Output the (X, Y) coordinate of the center of the cell containing the given text.  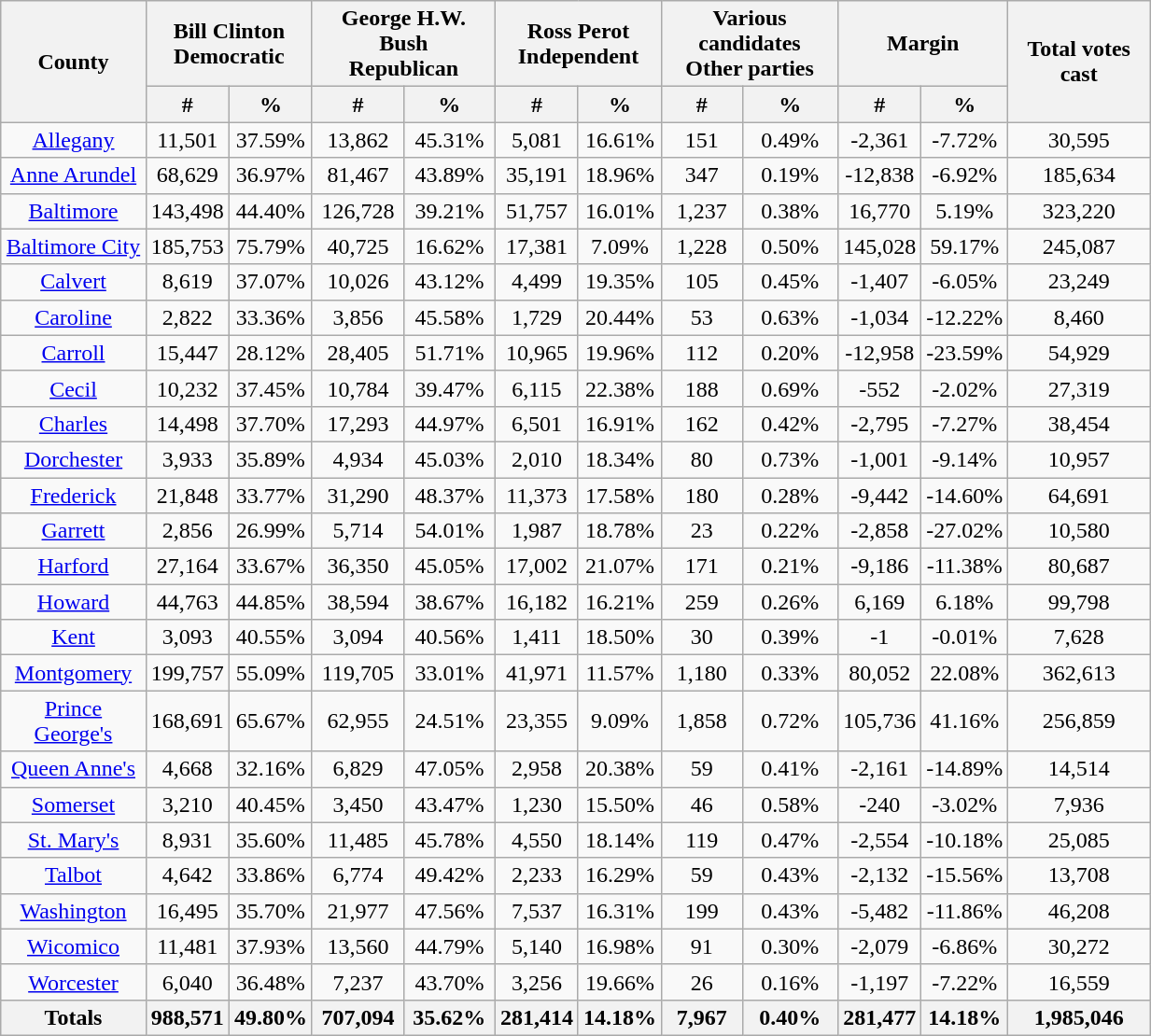
323,220 (1079, 211)
41,971 (536, 673)
13,862 (358, 140)
-7.22% (965, 982)
0.69% (790, 388)
11,481 (187, 946)
25,085 (1079, 840)
0.33% (790, 673)
105,736 (879, 721)
3,093 (187, 637)
48.37% (449, 496)
-552 (879, 388)
Queen Anne's (74, 769)
16.21% (620, 602)
Somerset (74, 805)
5,140 (536, 946)
-10.18% (965, 840)
44.97% (449, 424)
5.19% (965, 211)
17,002 (536, 567)
17.58% (620, 496)
24.51% (449, 721)
0.39% (790, 637)
4,934 (358, 459)
46 (702, 805)
-15.56% (965, 875)
11,501 (187, 140)
7,967 (702, 1017)
2,958 (536, 769)
10,232 (187, 388)
0.41% (790, 769)
43.12% (449, 282)
0.45% (790, 282)
Washington (74, 911)
245,087 (1079, 246)
32.16% (271, 769)
3,094 (358, 637)
6,829 (358, 769)
5,714 (358, 531)
256,859 (1079, 721)
19.66% (620, 982)
9.09% (620, 721)
35,191 (536, 175)
45.58% (449, 317)
5,081 (536, 140)
Bill ClintonDemocratic (229, 44)
988,571 (187, 1017)
0.26% (790, 602)
Garrett (74, 531)
-11.86% (965, 911)
18.14% (620, 840)
15.50% (620, 805)
16,770 (879, 211)
55.09% (271, 673)
0.20% (790, 353)
91 (702, 946)
7.09% (620, 246)
36.48% (271, 982)
-5,482 (879, 911)
22.38% (620, 388)
281,414 (536, 1017)
6,115 (536, 388)
6.18% (965, 602)
35.70% (271, 911)
Wicomico (74, 946)
8,460 (1079, 317)
-6.92% (965, 175)
185,634 (1079, 175)
26.99% (271, 531)
13,708 (1079, 875)
1,230 (536, 805)
-12,958 (879, 353)
Frederick (74, 496)
16.31% (620, 911)
45.05% (449, 567)
6,169 (879, 602)
18.78% (620, 531)
28,405 (358, 353)
-12,838 (879, 175)
-1,034 (879, 317)
-2,079 (879, 946)
11,373 (536, 496)
20.44% (620, 317)
31,290 (358, 496)
119 (702, 840)
6,501 (536, 424)
80,687 (1079, 567)
1,858 (702, 721)
0.38% (790, 211)
35.89% (271, 459)
51,757 (536, 211)
47.05% (449, 769)
180 (702, 496)
-11.38% (965, 567)
281,477 (879, 1017)
Dorchester (74, 459)
112 (702, 353)
37.45% (271, 388)
10,957 (1079, 459)
3,210 (187, 805)
Montgomery (74, 673)
105 (702, 282)
George H.W. BushRepublican (403, 44)
16.91% (620, 424)
80 (702, 459)
30,595 (1079, 140)
0.21% (790, 567)
-12.22% (965, 317)
Baltimore City (74, 246)
2,233 (536, 875)
49.42% (449, 875)
-2,795 (879, 424)
80,052 (879, 673)
171 (702, 567)
Caroline (74, 317)
-9,186 (879, 567)
County (74, 62)
16.01% (620, 211)
-7.72% (965, 140)
259 (702, 602)
0.49% (790, 140)
Howard (74, 602)
37.93% (271, 946)
54.01% (449, 531)
11.57% (620, 673)
Ross PerotIndependent (578, 44)
4,550 (536, 840)
35.60% (271, 840)
36,350 (358, 567)
Cecil (74, 388)
Totals (74, 1017)
Prince George's (74, 721)
16.61% (620, 140)
37.70% (271, 424)
46,208 (1079, 911)
-7.27% (965, 424)
54,929 (1079, 353)
Various candidatesOther parties (749, 44)
126,728 (358, 211)
43.47% (449, 805)
6,040 (187, 982)
-1,197 (879, 982)
16.98% (620, 946)
0.30% (790, 946)
7,936 (1079, 805)
Calvert (74, 282)
38.67% (449, 602)
-2,554 (879, 840)
1,987 (536, 531)
7,628 (1079, 637)
1,180 (702, 673)
65.67% (271, 721)
2,856 (187, 531)
47.56% (449, 911)
119,705 (358, 673)
Baltimore (74, 211)
33.36% (271, 317)
17,293 (358, 424)
30 (702, 637)
21,848 (187, 496)
-0.01% (965, 637)
-2,858 (879, 531)
188 (702, 388)
35.62% (449, 1017)
44.40% (271, 211)
17,381 (536, 246)
0.72% (790, 721)
0.42% (790, 424)
37.59% (271, 140)
43.70% (449, 982)
14,514 (1079, 769)
-27.02% (965, 531)
Anne Arundel (74, 175)
40.55% (271, 637)
16,559 (1079, 982)
-14.89% (965, 769)
-2,132 (879, 875)
-23.59% (965, 353)
3,450 (358, 805)
43.89% (449, 175)
23 (702, 531)
4,668 (187, 769)
16,182 (536, 602)
27,164 (187, 567)
99,798 (1079, 602)
Total votes cast (1079, 62)
199,757 (187, 673)
10,580 (1079, 531)
-2.02% (965, 388)
39.47% (449, 388)
143,498 (187, 211)
23,249 (1079, 282)
8,619 (187, 282)
40.45% (271, 805)
Harford (74, 567)
30,272 (1079, 946)
21.07% (620, 567)
19.35% (620, 282)
1,237 (702, 211)
0.28% (790, 496)
68,629 (187, 175)
-9,442 (879, 496)
Allegany (74, 140)
33.77% (271, 496)
18.96% (620, 175)
7,537 (536, 911)
347 (702, 175)
45.03% (449, 459)
7,237 (358, 982)
145,028 (879, 246)
44.79% (449, 946)
13,560 (358, 946)
-2,161 (879, 769)
4,642 (187, 875)
-6.05% (965, 282)
28.12% (271, 353)
-2,361 (879, 140)
40,725 (358, 246)
8,931 (187, 840)
0.73% (790, 459)
37.07% (271, 282)
2,010 (536, 459)
0.19% (790, 175)
168,691 (187, 721)
0.63% (790, 317)
53 (702, 317)
16,495 (187, 911)
199 (702, 911)
1,411 (536, 637)
64,691 (1079, 496)
39.21% (449, 211)
3,856 (358, 317)
1,729 (536, 317)
-240 (879, 805)
10,965 (536, 353)
20.38% (620, 769)
-1,001 (879, 459)
44,763 (187, 602)
707,094 (358, 1017)
16.62% (449, 246)
16.29% (620, 875)
45.78% (449, 840)
49.80% (271, 1017)
19.96% (620, 353)
-6.86% (965, 946)
Kent (74, 637)
St. Mary's (74, 840)
62,955 (358, 721)
33.67% (271, 567)
36.97% (271, 175)
33.01% (449, 673)
-14.60% (965, 496)
Margin (923, 44)
22.08% (965, 673)
3,256 (536, 982)
Carroll (74, 353)
-9.14% (965, 459)
0.22% (790, 531)
51.71% (449, 353)
26 (702, 982)
Charles (74, 424)
6,774 (358, 875)
0.58% (790, 805)
-3.02% (965, 805)
2,822 (187, 317)
185,753 (187, 246)
-1,407 (879, 282)
23,355 (536, 721)
162 (702, 424)
10,026 (358, 282)
151 (702, 140)
44.85% (271, 602)
0.50% (790, 246)
59.17% (965, 246)
38,454 (1079, 424)
-1 (879, 637)
81,467 (358, 175)
11,485 (358, 840)
Worcester (74, 982)
27,319 (1079, 388)
0.40% (790, 1017)
10,784 (358, 388)
1,228 (702, 246)
14,498 (187, 424)
21,977 (358, 911)
3,933 (187, 459)
18.50% (620, 637)
0.16% (790, 982)
Talbot (74, 875)
4,499 (536, 282)
41.16% (965, 721)
15,447 (187, 353)
40.56% (449, 637)
362,613 (1079, 673)
45.31% (449, 140)
1,985,046 (1079, 1017)
38,594 (358, 602)
75.79% (271, 246)
0.47% (790, 840)
33.86% (271, 875)
18.34% (620, 459)
